Identify which cell holds the provided text, then report its [x, y] central coordinate. 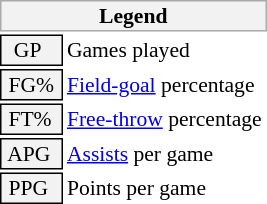
APG [31, 154]
PPG [31, 188]
FG% [31, 85]
Assists per game [166, 154]
Free-throw percentage [166, 120]
Games played [166, 50]
FT% [31, 120]
Points per game [166, 188]
Legend [134, 16]
GP [31, 50]
Field-goal percentage [166, 85]
